Pinpoint the cell where the given text exists, returning its [X, Y] midpoint coordinate. 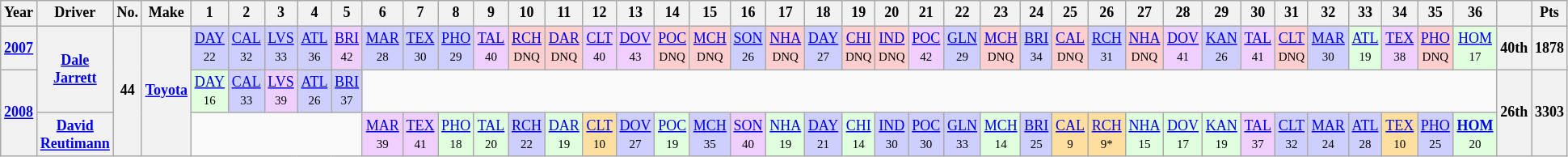
30 [1258, 13]
28 [1183, 13]
RCHDNQ [527, 48]
POC42 [926, 48]
HOM20 [1475, 134]
CALDNQ [1070, 48]
Driver [74, 13]
LVS33 [281, 48]
MCH14 [1001, 134]
TEX38 [1400, 48]
4 [314, 13]
DOV43 [635, 48]
ATL26 [314, 91]
26th [1515, 113]
19 [858, 13]
27 [1144, 13]
36 [1475, 13]
26 [1106, 13]
33 [1365, 13]
8 [456, 13]
SON40 [748, 134]
1878 [1550, 48]
Pts [1550, 13]
TEX30 [420, 48]
7 [420, 13]
2007 [19, 48]
CLT32 [1292, 134]
2008 [19, 113]
DOV41 [1183, 48]
RCH22 [527, 134]
NHA19 [786, 134]
23 [1001, 13]
DAY16 [209, 91]
40th [1515, 48]
1 [209, 13]
32 [1328, 13]
TAL20 [491, 134]
KAN19 [1221, 134]
No. [128, 13]
BRI42 [348, 48]
PHO25 [1435, 134]
CLT10 [600, 134]
CAL9 [1070, 134]
11 [564, 13]
RCH31 [1106, 48]
POC30 [926, 134]
31 [1292, 13]
DAY27 [824, 48]
MAR28 [382, 48]
DOV27 [635, 134]
CHI14 [858, 134]
RCH9* [1106, 134]
CLT40 [600, 48]
21 [926, 13]
Make [166, 13]
16 [748, 13]
14 [672, 13]
Year [19, 13]
KAN26 [1221, 48]
MAR24 [1328, 134]
TAL41 [1258, 48]
BRI34 [1036, 48]
Toyota [166, 91]
BRI37 [348, 91]
DARDNQ [564, 48]
CAL33 [246, 91]
12 [600, 13]
25 [1070, 13]
IND30 [892, 134]
20 [892, 13]
TAL40 [491, 48]
GLN33 [963, 134]
29 [1221, 13]
35 [1435, 13]
13 [635, 13]
Dale Jarrett [74, 70]
22 [963, 13]
POCDNQ [672, 48]
BRI25 [1036, 134]
DAY21 [824, 134]
MAR30 [1328, 48]
CLTDNQ [1292, 48]
POC19 [672, 134]
NHA15 [1144, 134]
TAL37 [1258, 134]
GLN29 [963, 48]
PHODNQ [1435, 48]
David Reutimann [74, 134]
ATL36 [314, 48]
CAL32 [246, 48]
17 [786, 13]
DAY22 [209, 48]
ATL28 [1365, 134]
HOM17 [1475, 48]
44 [128, 91]
9 [491, 13]
15 [710, 13]
TEX41 [420, 134]
24 [1036, 13]
SON26 [748, 48]
TEX10 [1400, 134]
3 [281, 13]
ATL19 [1365, 48]
10 [527, 13]
18 [824, 13]
LVS39 [281, 91]
34 [1400, 13]
3303 [1550, 113]
CHIDNQ [858, 48]
DOV17 [1183, 134]
MAR39 [382, 134]
PHO18 [456, 134]
2 [246, 13]
INDDNQ [892, 48]
DAR19 [564, 134]
PHO29 [456, 48]
6 [382, 13]
MCH35 [710, 134]
5 [348, 13]
